Provide the [x, y] coordinate of the cell's center where the given text is located.  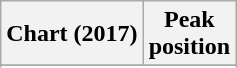
Chart (2017) [72, 34]
Peak position [189, 34]
